Detect which cell encompasses the target text, then output its (x, y) center coordinate. 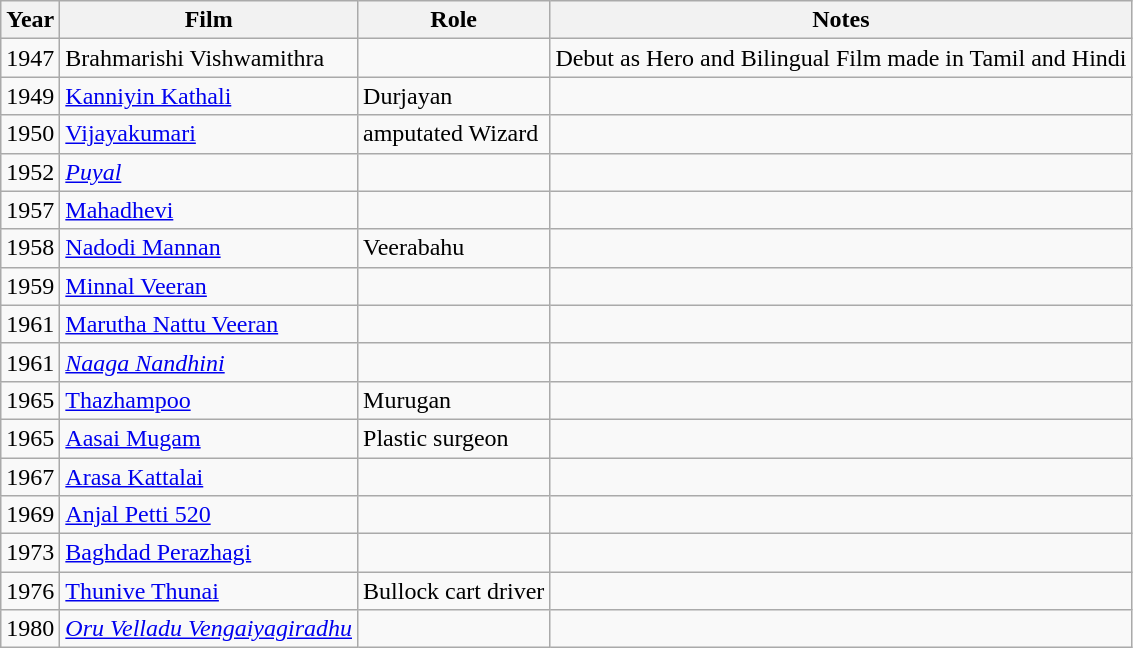
1952 (30, 172)
1969 (30, 515)
Veerabahu (454, 248)
1976 (30, 591)
Kanniyin Kathali (209, 96)
Durjayan (454, 96)
Thazhampoo (209, 400)
Puyal (209, 172)
Anjal Petti 520 (209, 515)
Arasa Kattalai (209, 477)
Aasai Mugam (209, 438)
1947 (30, 58)
1950 (30, 134)
1957 (30, 210)
1959 (30, 286)
Film (209, 20)
1958 (30, 248)
1973 (30, 553)
Minnal Veeran (209, 286)
Brahmarishi Vishwamithra (209, 58)
Oru Velladu Vengaiyagiradhu (209, 629)
Notes (841, 20)
1967 (30, 477)
amputated Wizard (454, 134)
Debut as Hero and Bilingual Film made in Tamil and Hindi (841, 58)
1980 (30, 629)
1949 (30, 96)
Murugan (454, 400)
Nadodi Mannan (209, 248)
Plastic surgeon (454, 438)
Naaga Nandhini (209, 362)
Thunive Thunai (209, 591)
Vijayakumari (209, 134)
Marutha Nattu Veeran (209, 324)
Baghdad Perazhagi (209, 553)
Year (30, 20)
Bullock cart driver (454, 591)
Role (454, 20)
Mahadhevi (209, 210)
